Output the (X, Y) coordinate of the center of the cell containing the given text.  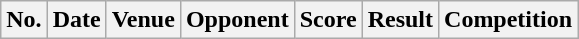
Opponent (237, 20)
Score (328, 20)
Date (76, 20)
Venue (143, 20)
Result (400, 20)
No. (24, 20)
Competition (508, 20)
